Locate the cell with the specified text and output its [X, Y] center coordinate. 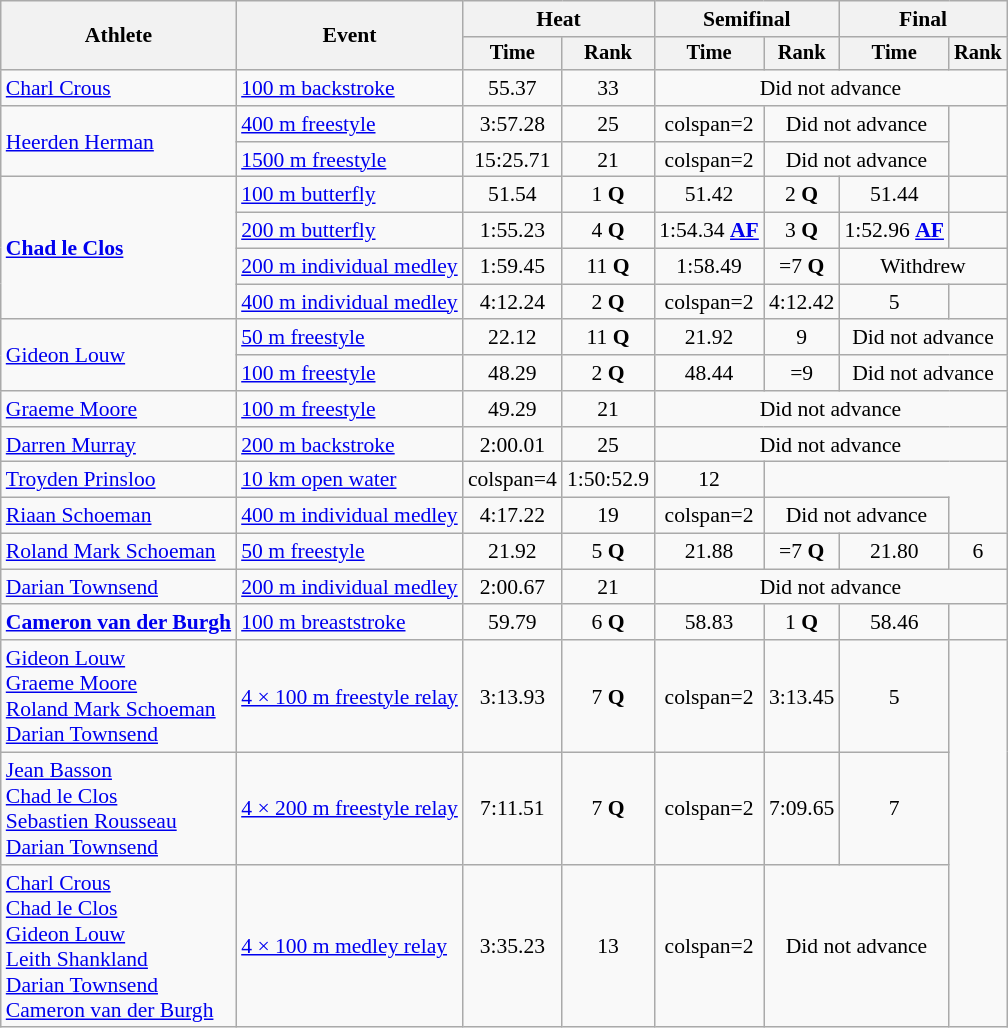
400 m freestyle [350, 124]
1:50:52.9 [608, 480]
21.80 [894, 552]
100 m breaststroke [350, 623]
6 Q [608, 623]
48.44 [709, 373]
Semifinal [746, 19]
1:59.45 [512, 267]
7:09.65 [802, 809]
1500 m freestyle [350, 160]
Heat [558, 19]
Event [350, 36]
4:17.22 [512, 516]
13 [608, 946]
100 m butterfly [350, 195]
colspan=4 [512, 480]
Chad le Clos [118, 248]
15:25.71 [512, 160]
Withdrew [922, 267]
Cameron van der Burgh [118, 623]
7 [894, 809]
3 Q [802, 231]
51.44 [894, 195]
9 [802, 338]
1:55.23 [512, 231]
4 Q [608, 231]
=9 [802, 373]
4:12.24 [512, 302]
Charl CrousChad le ClosGideon LouwLeith ShanklandDarian TownsendCameron van der Burgh [118, 946]
58.83 [709, 623]
Gideon LouwGraeme MooreRoland Mark SchoemanDarian Townsend [118, 696]
Heerden Herman [118, 142]
4 × 200 m freestyle relay [350, 809]
49.29 [512, 409]
Charl Crous [118, 88]
Riaan Schoeman [118, 516]
55.37 [512, 88]
3:57.28 [512, 124]
1:52.96 AF [894, 231]
1:54.34 AF [709, 231]
12 [709, 480]
3:13.93 [512, 696]
48.29 [512, 373]
Darren Murray [118, 445]
3:13.45 [802, 696]
59.79 [512, 623]
Gideon Louw [118, 356]
7:11.51 [512, 809]
51.42 [709, 195]
5 Q [608, 552]
2:00.67 [512, 587]
100 m backstroke [350, 88]
Roland Mark Schoeman [118, 552]
4 × 100 m freestyle relay [350, 696]
33 [608, 88]
4:12.42 [802, 302]
22.12 [512, 338]
Darian Townsend [118, 587]
2:00.01 [512, 445]
10 km open water [350, 480]
Athlete [118, 36]
21.88 [709, 552]
200 m butterfly [350, 231]
6 [978, 552]
200 m backstroke [350, 445]
Jean BassonChad le ClosSebastien RousseauDarian Townsend [118, 809]
58.46 [894, 623]
1:58.49 [709, 267]
51.54 [512, 195]
Final [922, 19]
19 [608, 516]
3:35.23 [512, 946]
4 × 100 m medley relay [350, 946]
Graeme Moore [118, 409]
Troyden Prinsloo [118, 480]
